Detect which cell encompasses the target text, then output its [x, y] center coordinate. 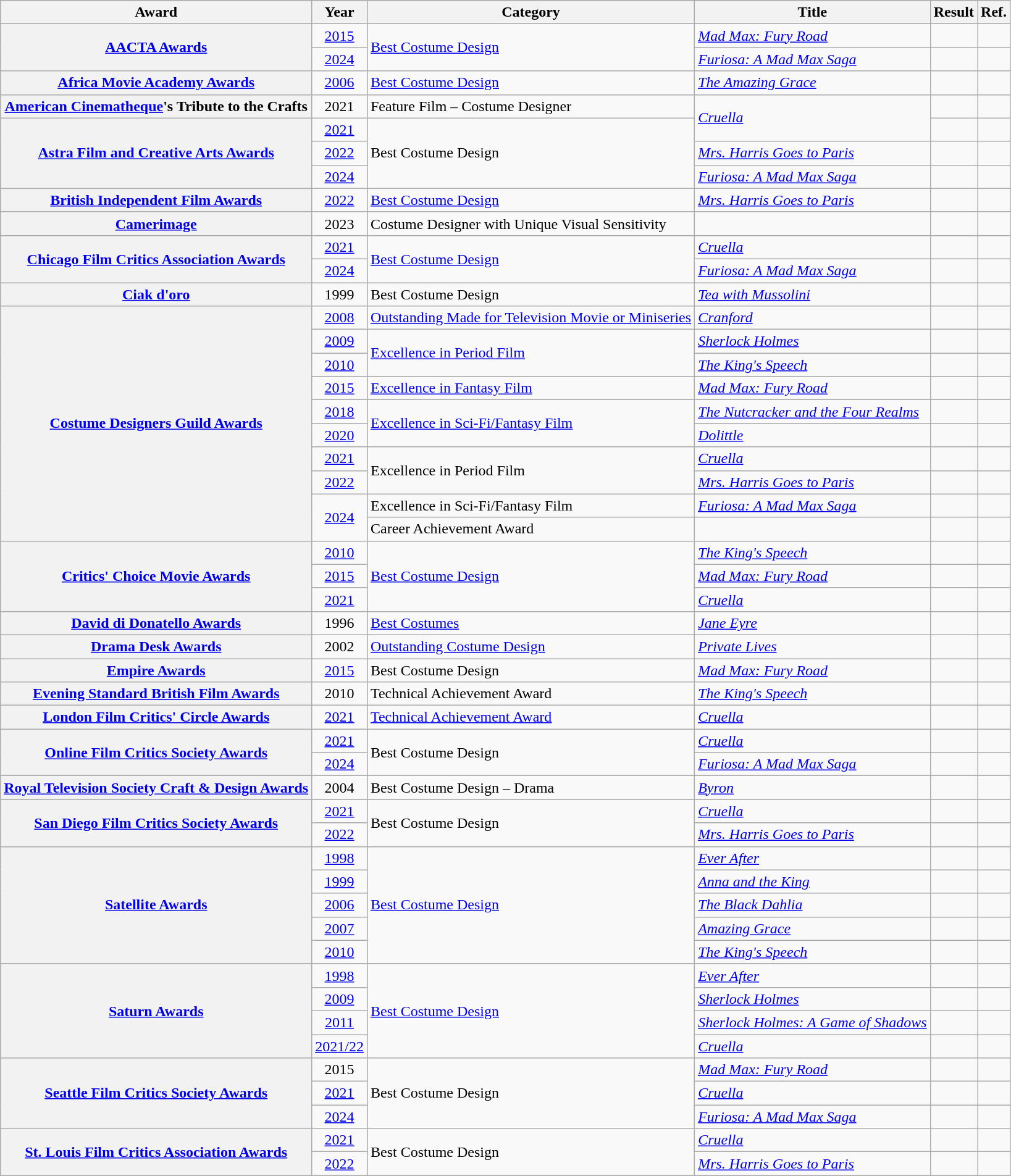
Jane Eyre [813, 623]
Outstanding Made for Television Movie or Miniseries [531, 318]
The Amazing Grace [813, 83]
Career Achievement Award [531, 529]
London Film Critics' Circle Awards [156, 717]
Cranford [813, 318]
Drama Desk Awards [156, 646]
Chicago Film Critics Association Awards [156, 259]
Astra Film and Creative Arts Awards [156, 153]
Feature Film – Costume Designer [531, 106]
Byron [813, 788]
Award [156, 12]
Tea with Mussolini [813, 294]
Best Costume Design – Drama [531, 788]
Dolittle [813, 435]
The Black Dahlia [813, 905]
2020 [340, 435]
American Cinematheque's Tribute to the Crafts [156, 106]
Online Film Critics Society Awards [156, 753]
Africa Movie Academy Awards [156, 83]
Empire Awards [156, 670]
Sherlock Holmes: A Game of Shadows [813, 1022]
Anna and the King [813, 882]
Costume Designers Guild Awards [156, 423]
David di Donatello Awards [156, 623]
Title [813, 12]
Excellence in Fantasy Film [531, 388]
Seattle Film Critics Society Awards [156, 1093]
St. Louis Film Critics Association Awards [156, 1152]
2018 [340, 412]
Evening Standard British Film Awards [156, 694]
British Independent Film Awards [156, 200]
Costume Designer with Unique Visual Sensitivity [531, 223]
AACTA Awards [156, 48]
2008 [340, 318]
Royal Television Society Craft & Design Awards [156, 788]
Category [531, 12]
Saturn Awards [156, 1011]
Camerimage [156, 223]
The Nutcracker and the Four Realms [813, 412]
Outstanding Costume Design [531, 646]
Year [340, 12]
Ref. [994, 12]
Result [954, 12]
Ciak d'oro [156, 294]
Satellite Awards [156, 905]
2007 [340, 928]
Critics' Choice Movie Awards [156, 576]
Private Lives [813, 646]
Amazing Grace [813, 928]
2021/22 [340, 1046]
2004 [340, 788]
San Diego Film Critics Society Awards [156, 823]
1996 [340, 623]
2011 [340, 1022]
2002 [340, 646]
2023 [340, 223]
Best Costumes [531, 623]
